Locate the cell with the specified text and output its (X, Y) center coordinate. 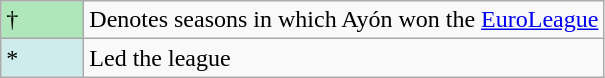
* (42, 58)
† (42, 20)
Led the league (344, 58)
Denotes seasons in which Ayón won the EuroLeague (344, 20)
